From the cell containing the given text, extract its center point as (X, Y) coordinate. 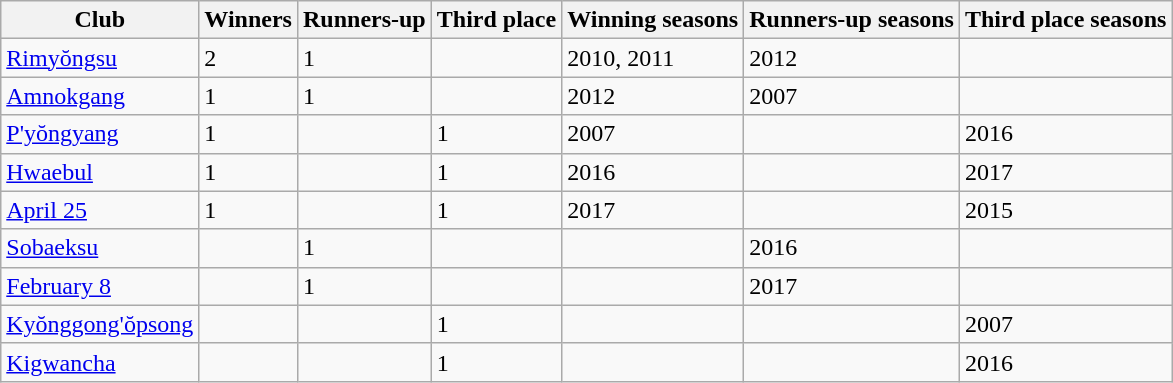
2015 (1065, 210)
Third place (496, 20)
Winners (248, 20)
Sobaeksu (100, 248)
2010, 2011 (653, 58)
P'yŏngyang (100, 134)
Kyŏnggong'ŏpsong (100, 324)
Amnokgang (100, 96)
Runners-up (364, 20)
Winning seasons (653, 20)
Third place seasons (1065, 20)
Hwaebul (100, 172)
February 8 (100, 286)
2 (248, 58)
Runners-up seasons (852, 20)
Kigwancha (100, 362)
Rimyŏngsu (100, 58)
April 25 (100, 210)
Club (100, 20)
